Output the [X, Y] coordinate of the center of the cell containing the given text.  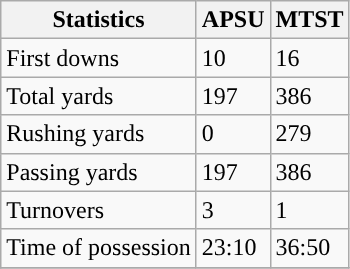
23:10 [233, 248]
Time of possession [99, 248]
279 [310, 134]
Passing yards [99, 172]
APSU [233, 20]
Turnovers [99, 210]
3 [233, 210]
36:50 [310, 248]
Total yards [99, 96]
Statistics [99, 20]
1 [310, 210]
16 [310, 58]
First downs [99, 58]
10 [233, 58]
MTST [310, 20]
Rushing yards [99, 134]
0 [233, 134]
